Determine the [X, Y] coordinate at the center of the cell enclosing the given text.  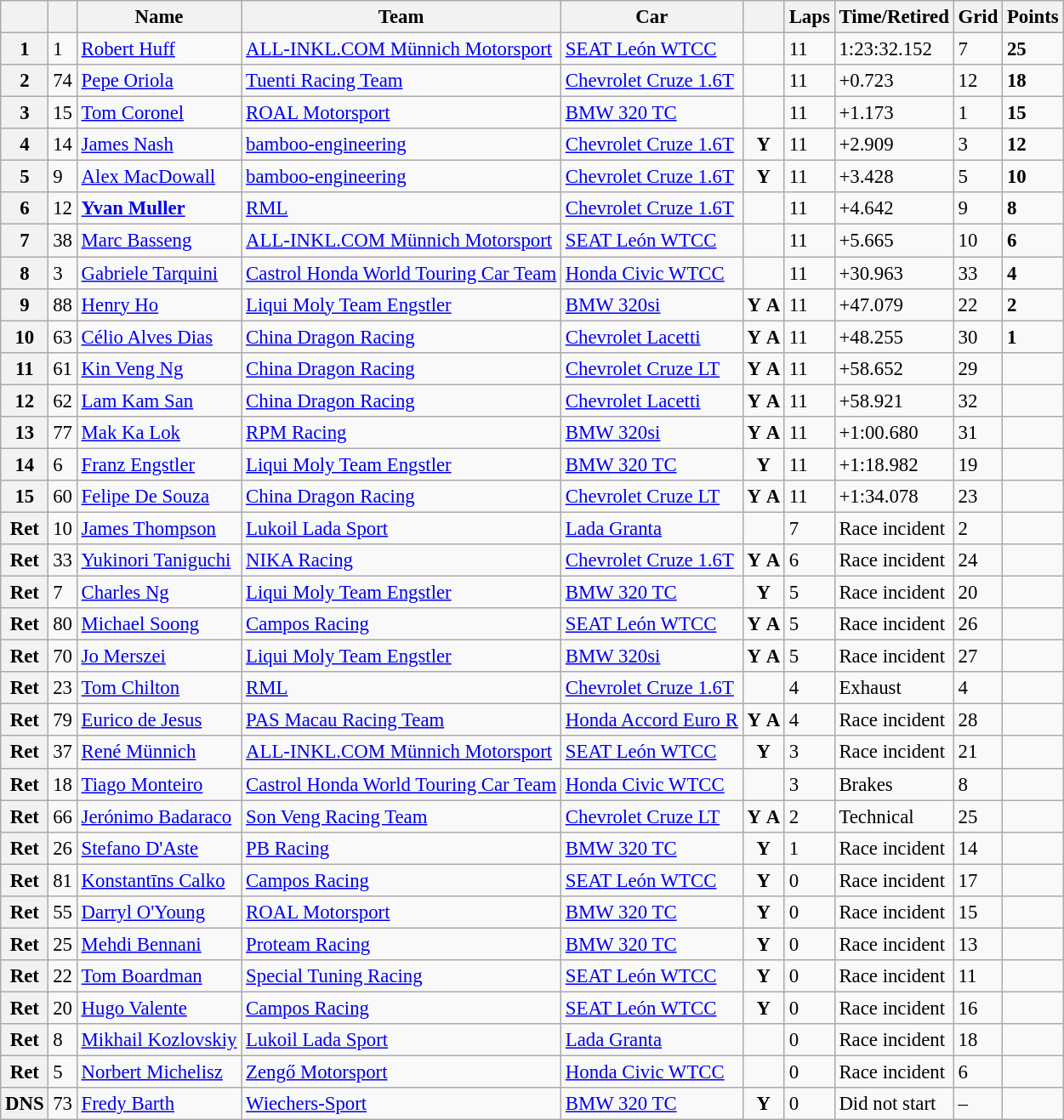
Special Tuning Racing [401, 976]
Time/Retired [894, 17]
55 [63, 912]
Name [158, 17]
70 [63, 657]
63 [63, 337]
Did not start [894, 1104]
+1.173 [894, 113]
James Nash [158, 145]
Franz Engstler [158, 464]
Michael Soong [158, 624]
+5.665 [894, 241]
Jo Merszei [158, 657]
Kin Veng Ng [158, 368]
+3.428 [894, 177]
Honda Accord Euro R [652, 720]
+0.723 [894, 81]
81 [63, 880]
Henry Ho [158, 304]
Mak Ka Lok [158, 433]
Grid [978, 17]
Technical [894, 816]
PAS Macau Racing Team [401, 720]
DNS [25, 1104]
+58.652 [894, 368]
Team [401, 17]
Marc Basseng [158, 241]
Zengő Motorsport [401, 1072]
+1:00.680 [894, 433]
Tiago Monteiro [158, 784]
Brakes [894, 784]
– [978, 1104]
1:23:32.152 [894, 49]
+30.963 [894, 273]
Tom Coronel [158, 113]
Yukinori Taniguchi [158, 560]
Yvan Muller [158, 208]
Tom Boardman [158, 976]
Tom Chilton [158, 688]
73 [63, 1104]
Pepe Oriola [158, 81]
+47.079 [894, 304]
88 [63, 304]
Tuenti Racing Team [401, 81]
29 [978, 368]
Robert Huff [158, 49]
RPM Racing [401, 433]
77 [63, 433]
Wiechers-Sport [401, 1104]
Lam Kam San [158, 401]
62 [63, 401]
Fredy Barth [158, 1104]
Felipe De Souza [158, 497]
Hugo Valente [158, 1008]
37 [63, 753]
PB Racing [401, 848]
James Thompson [158, 528]
Mehdi Bennani [158, 944]
Norbert Michelisz [158, 1072]
38 [63, 241]
+2.909 [894, 145]
Points [1033, 17]
René Münnich [158, 753]
+48.255 [894, 337]
NIKA Racing [401, 560]
+58.921 [894, 401]
Stefano D'Aste [158, 848]
74 [63, 81]
Car [652, 17]
17 [978, 880]
Proteam Racing [401, 944]
Darryl O'Young [158, 912]
Konstantīns Calko [158, 880]
Alex MacDowall [158, 177]
+1:18.982 [894, 464]
79 [63, 720]
31 [978, 433]
24 [978, 560]
Son Veng Racing Team [401, 816]
Mikhail Kozlovskiy [158, 1040]
28 [978, 720]
61 [63, 368]
21 [978, 753]
+4.642 [894, 208]
Charles Ng [158, 593]
66 [63, 816]
60 [63, 497]
Laps [810, 17]
80 [63, 624]
27 [978, 657]
32 [978, 401]
Jerónimo Badaraco [158, 816]
Eurico de Jesus [158, 720]
Gabriele Tarquini [158, 273]
Exhaust [894, 688]
16 [978, 1008]
30 [978, 337]
Célio Alves Dias [158, 337]
19 [978, 464]
+1:34.078 [894, 497]
